Identify which cell holds the provided text, then report its [X, Y] central coordinate. 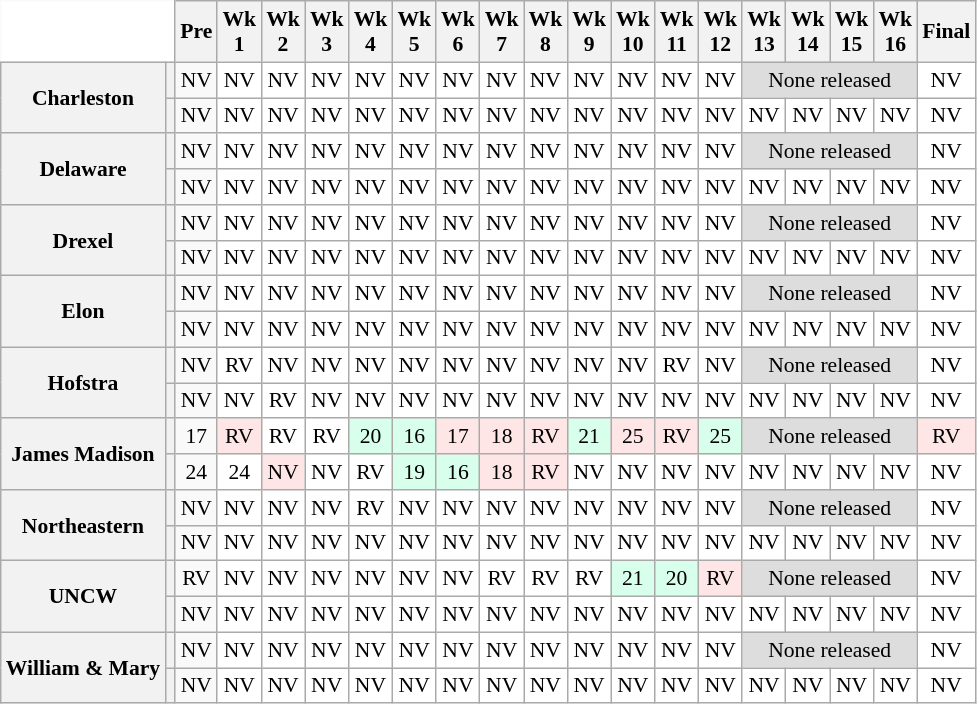
Wk13 [764, 32]
Wk2 [283, 32]
Wk16 [895, 32]
Wk8 [546, 32]
William & Mary [83, 668]
Elon [83, 312]
Pre [196, 32]
James Madison [83, 454]
Wk3 [327, 32]
Wk7 [502, 32]
Wk11 [677, 32]
UNCW [83, 596]
Wk4 [371, 32]
Wk10 [633, 32]
Hofstra [83, 382]
Wk6 [458, 32]
Drexel [83, 240]
19 [414, 472]
Wk12 [720, 32]
Delaware [83, 170]
Final [946, 32]
Charleston [83, 98]
Wk15 [852, 32]
Northeastern [83, 526]
Wk 1 [239, 32]
Wk9 [589, 32]
Wk14 [808, 32]
Wk5 [414, 32]
